Return [x, y] of the center of cell containing provided text 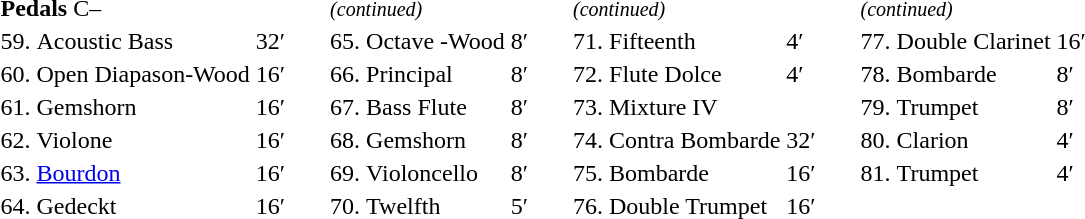
72. [588, 74]
Clarion [974, 140]
79. [876, 107]
69. [346, 173]
Bass Flute [436, 107]
Octave -Wood [436, 41]
77. [876, 41]
Acoustic Bass [143, 41]
Violoncello [436, 173]
Flute Dolce [695, 74]
Bourdon [143, 173]
66. [346, 74]
74. [588, 140]
Principal [436, 74]
Fifteenth [695, 41]
65. [346, 41]
75. [588, 173]
73. [588, 107]
Double Clarinet [974, 41]
81. [876, 173]
78. [876, 74]
Mixture IV [695, 107]
68. [346, 140]
Open Diapason-Wood [143, 74]
Violone [143, 140]
Contra Bombarde [695, 140]
80. [876, 140]
67. [346, 107]
71. [588, 41]
